Pinpoint the cell where the given text exists, returning its [x, y] midpoint coordinate. 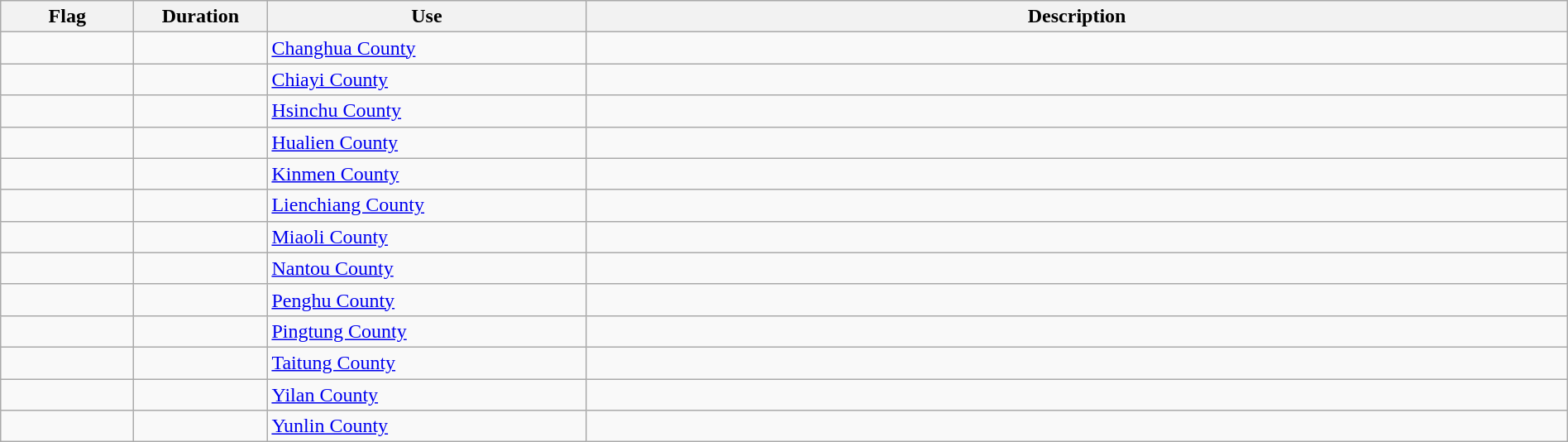
Yunlin County [427, 426]
Hsinchu County [427, 111]
Miaoli County [427, 237]
Nantou County [427, 268]
Yilan County [427, 395]
Duration [200, 17]
Kinmen County [427, 174]
Pingtung County [427, 331]
Hualien County [427, 142]
Taitung County [427, 363]
Chiayi County [427, 79]
Description [1077, 17]
Flag [68, 17]
Changhua County [427, 48]
Lienchiang County [427, 205]
Penghu County [427, 300]
Use [427, 17]
